Return the (X, Y) coordinate for the center point of the cell that contains the specified text.  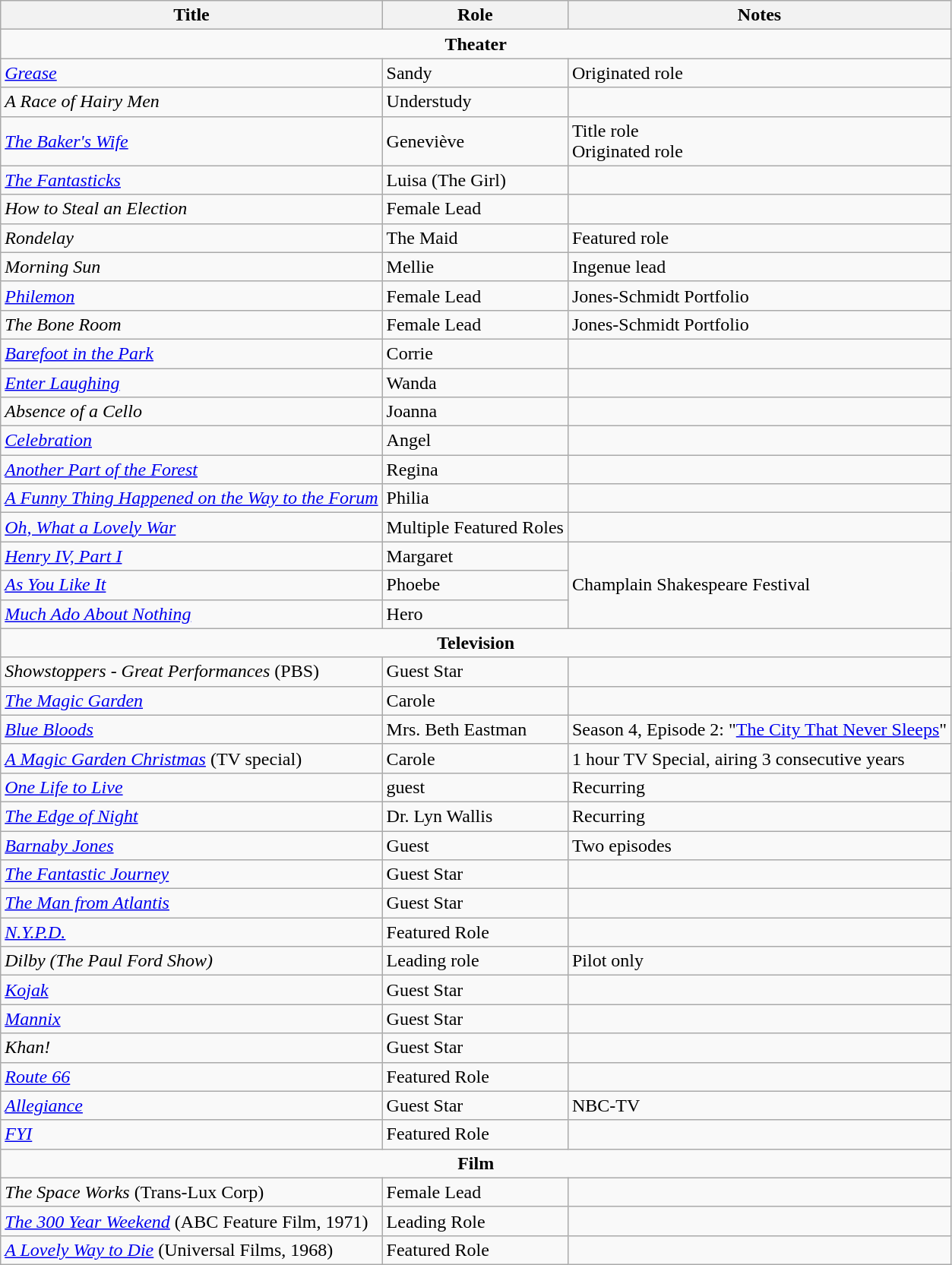
Champlain Shakespeare Festival (759, 585)
Mellie (475, 267)
Absence of a Cello (191, 412)
Philia (475, 498)
Regina (475, 470)
Showstoppers - Great Performances (PBS) (191, 672)
Originated role (759, 73)
The Man from Atlantis (191, 903)
Multiple Featured Roles (475, 527)
1 hour TV Special, airing 3 consecutive years (759, 758)
Kojak (191, 990)
Geneviève (475, 141)
Featured role (759, 238)
Another Part of the Forest (191, 470)
Mannix (191, 1019)
Hero (475, 614)
Enter Laughing (191, 382)
Rondelay (191, 238)
How to Steal an Election (191, 209)
Season 4, Episode 2: "The City That Never Sleeps" (759, 729)
The Magic Garden (191, 700)
The Edge of Night (191, 816)
Guest (475, 846)
Title roleOriginated role (759, 141)
Corrie (475, 353)
Blue Bloods (191, 729)
Dilby (The Paul Ford Show) (191, 961)
Notes (759, 15)
Role (475, 15)
N.Y.P.D. (191, 932)
Allegiance (191, 1105)
Television (476, 643)
The Baker's Wife (191, 141)
The Fantastic Journey (191, 874)
A Magic Garden Christmas (TV special) (191, 758)
The 300 Year Weekend (ABC Feature Film, 1971) (191, 1221)
Pilot only (759, 961)
Film (476, 1163)
Leading role (475, 961)
FYI (191, 1134)
A Race of Hairy Men (191, 102)
guest (475, 787)
Route 66 (191, 1077)
Understudy (475, 102)
Phoebe (475, 585)
Barnaby Jones (191, 846)
Grease (191, 73)
Dr. Lyn Wallis (475, 816)
A Funny Thing Happened on the Way to the Forum (191, 498)
Much Ado About Nothing (191, 614)
Khan! (191, 1048)
Margaret (475, 556)
Two episodes (759, 846)
Celebration (191, 441)
As You Like It (191, 585)
Philemon (191, 296)
Theater (476, 44)
Mrs. Beth Eastman (475, 729)
The Maid (475, 238)
Henry IV, Part I (191, 556)
NBC-TV (759, 1105)
Wanda (475, 382)
The Fantasticks (191, 180)
Ingenue lead (759, 267)
Angel (475, 441)
Leading Role (475, 1221)
Morning Sun (191, 267)
Oh, What a Lovely War (191, 527)
Sandy (475, 73)
One Life to Live (191, 787)
The Bone Room (191, 324)
Luisa (The Girl) (475, 180)
Title (191, 15)
The Space Works (Trans-Lux Corp) (191, 1192)
Joanna (475, 412)
A Lovely Way to Die (Universal Films, 1968) (191, 1250)
Barefoot in the Park (191, 353)
